Capture the cell that displays the provided text and extract its (x, y) central coordinate. 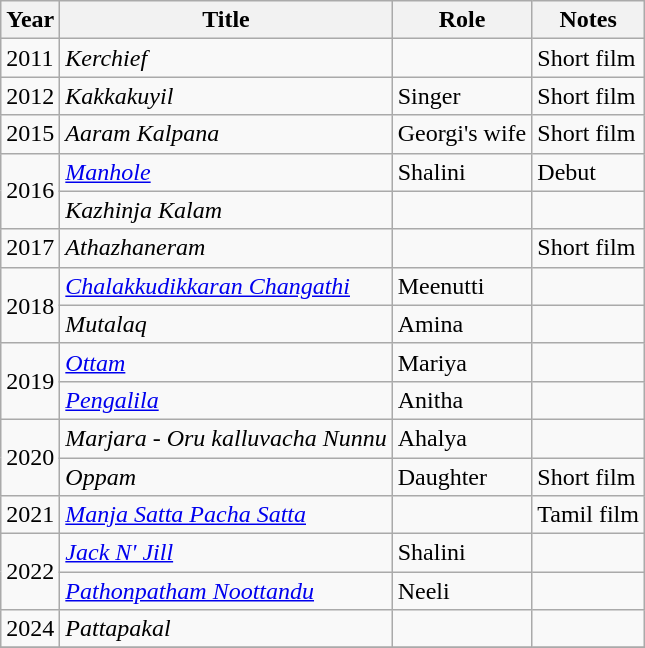
Chalakkudikkaran Changathi (226, 286)
2016 (30, 191)
Pathonpatham Noottandu (226, 591)
Oppam (226, 477)
Anitha (462, 400)
2015 (30, 134)
2020 (30, 457)
Kakkakuyil (226, 96)
2021 (30, 515)
Jack N' Jill (226, 553)
Athazhaneram (226, 248)
Mutalaq (226, 324)
Ahalya (462, 438)
2024 (30, 629)
Role (462, 20)
Mariya (462, 362)
Pengalila (226, 400)
Kazhinja Kalam (226, 210)
Manja Satta Pacha Satta (226, 515)
2019 (30, 381)
Manhole (226, 172)
2017 (30, 248)
2011 (30, 58)
2012 (30, 96)
Tamil film (588, 515)
Meenutti (462, 286)
Georgi's wife (462, 134)
Marjara - Oru kalluvacha Nunnu (226, 438)
Amina (462, 324)
Aaram Kalpana (226, 134)
Singer (462, 96)
Kerchief (226, 58)
Debut (588, 172)
Pattapakal (226, 629)
Notes (588, 20)
2022 (30, 572)
Ottam (226, 362)
Daughter (462, 477)
Neeli (462, 591)
Title (226, 20)
Year (30, 20)
2018 (30, 305)
